Output the [x, y] coordinate of the center of the cell containing the given text.  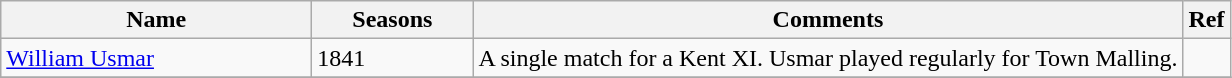
Name [156, 20]
Comments [828, 20]
Ref [1206, 20]
1841 [392, 58]
A single match for a Kent XI. Usmar played regularly for Town Malling. [828, 58]
Seasons [392, 20]
William Usmar [156, 58]
